From the cell containing the given text, extract its center point as [X, Y] coordinate. 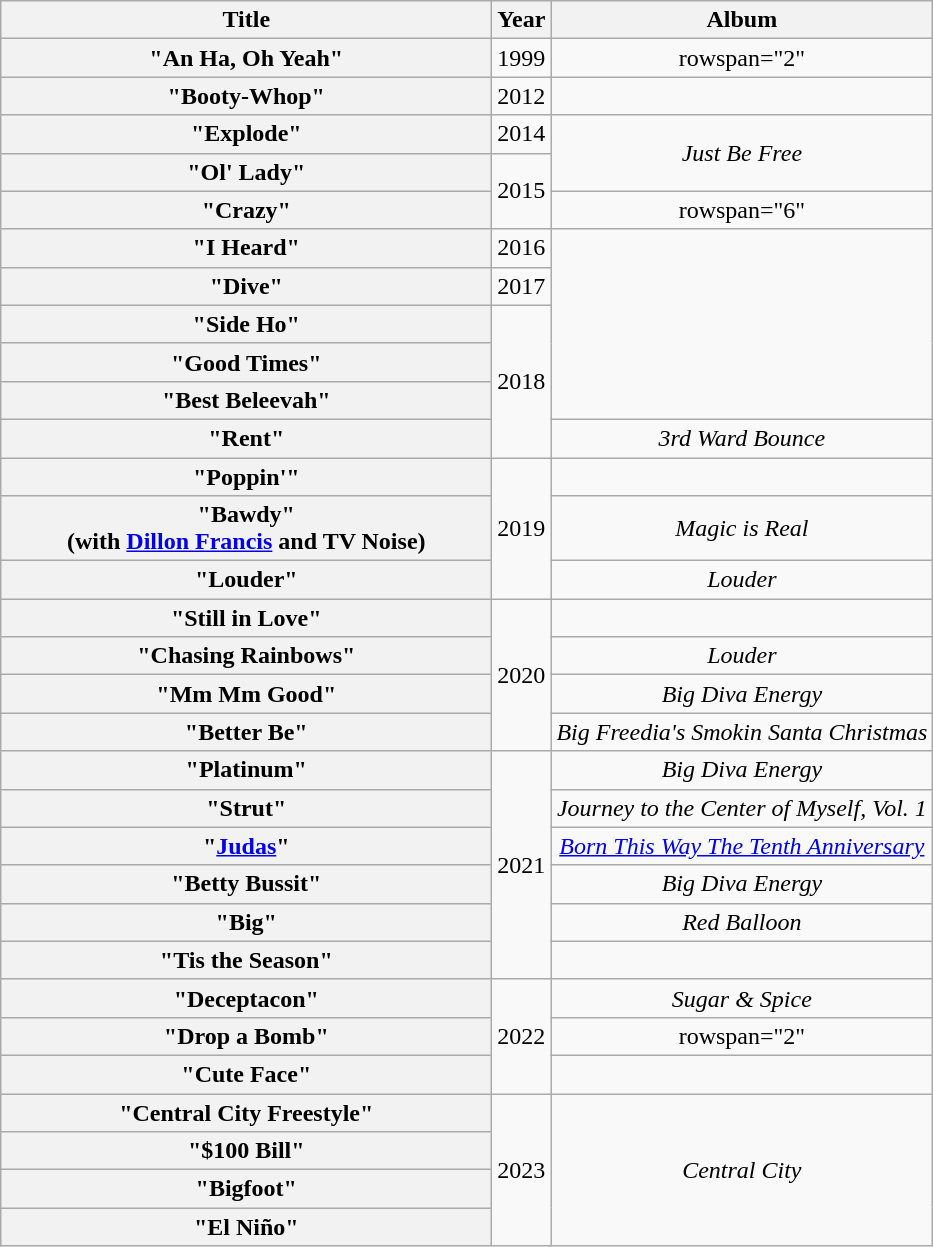
"Central City Freestyle" [246, 1113]
"Louder" [246, 580]
2015 [522, 191]
"Big" [246, 922]
"Poppin'" [246, 477]
"Good Times" [246, 362]
2014 [522, 134]
"Explode" [246, 134]
"Deceptacon" [246, 998]
"Cute Face" [246, 1074]
2022 [522, 1036]
2012 [522, 96]
"Best Beleevah" [246, 400]
Born This Way The Tenth Anniversary [742, 846]
Year [522, 20]
"Betty Bussit" [246, 884]
"Chasing Rainbows" [246, 656]
"Strut" [246, 808]
"Ol' Lady" [246, 172]
Album [742, 20]
2018 [522, 381]
"$100 Bill" [246, 1151]
"Booty-Whop" [246, 96]
"An Ha, Oh Yeah" [246, 58]
2020 [522, 675]
"I Heard" [246, 248]
"Rent" [246, 438]
1999 [522, 58]
"Platinum" [246, 770]
Red Balloon [742, 922]
Just Be Free [742, 153]
Sugar & Spice [742, 998]
"Mm Mm Good" [246, 694]
2016 [522, 248]
Magic is Real [742, 528]
"Judas" [246, 846]
rowspan="6" [742, 210]
"Bigfoot" [246, 1189]
"Bawdy" (with Dillon Francis and TV Noise) [246, 528]
"Still in Love" [246, 618]
3rd Ward Bounce [742, 438]
2021 [522, 865]
Journey to the Center of Myself, Vol. 1 [742, 808]
"Dive" [246, 286]
Central City [742, 1170]
"Better Be" [246, 732]
Big Freedia's Smokin Santa Christmas [742, 732]
2017 [522, 286]
"Tis the Season" [246, 960]
"Crazy" [246, 210]
2019 [522, 528]
Title [246, 20]
"Side Ho" [246, 324]
"El Niño" [246, 1227]
"Drop a Bomb" [246, 1036]
2023 [522, 1170]
